Capture the cell that displays the provided text and extract its (X, Y) central coordinate. 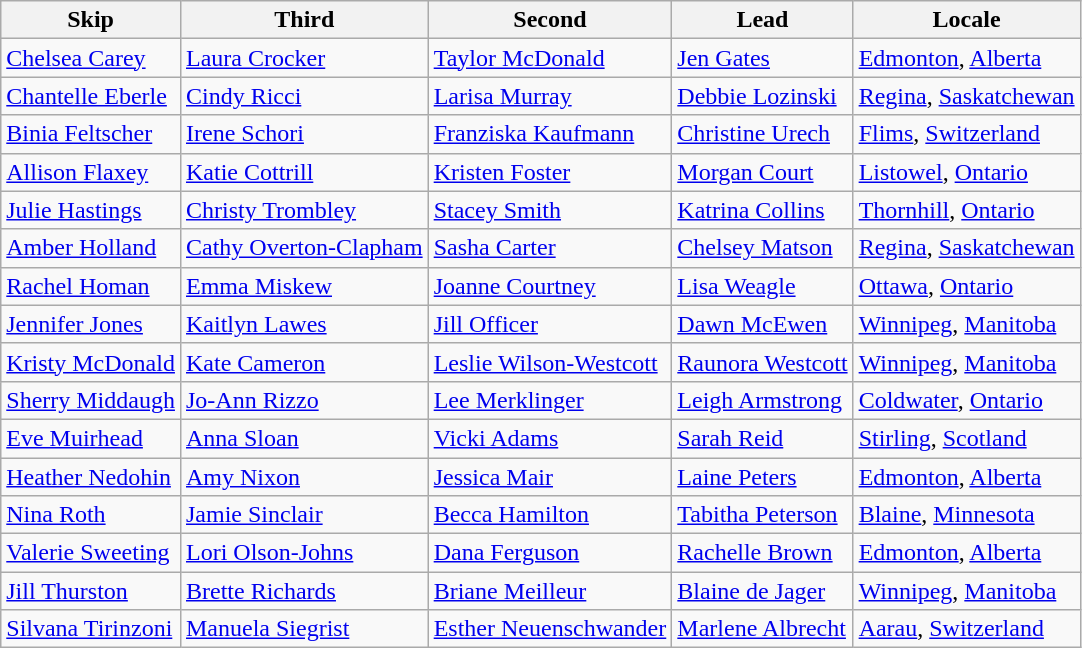
Locale (966, 20)
Kaitlyn Lawes (304, 324)
Eve Muirhead (91, 438)
Briane Meilleur (550, 591)
Lisa Weagle (762, 286)
Marlene Albrecht (762, 629)
Skip (91, 20)
Jen Gates (762, 58)
Sherry Middaugh (91, 400)
Irene Schori (304, 134)
Nina Roth (91, 515)
Thornhill, Ontario (966, 210)
Tabitha Peterson (762, 515)
Rachel Homan (91, 286)
Jennifer Jones (91, 324)
Becca Hamilton (550, 515)
Lee Merklinger (550, 400)
Chelsea Carey (91, 58)
Dana Ferguson (550, 553)
Sarah Reid (762, 438)
Christine Urech (762, 134)
Leigh Armstrong (762, 400)
Allison Flaxey (91, 172)
Valerie Sweeting (91, 553)
Amy Nixon (304, 477)
Blaine, Minnesota (966, 515)
Taylor McDonald (550, 58)
Chelsey Matson (762, 248)
Amber Holland (91, 248)
Lead (762, 20)
Silvana Tirinzoni (91, 629)
Stacey Smith (550, 210)
Ottawa, Ontario (966, 286)
Kristy McDonald (91, 362)
Kate Cameron (304, 362)
Manuela Siegrist (304, 629)
Third (304, 20)
Brette Richards (304, 591)
Kristen Foster (550, 172)
Aarau, Switzerland (966, 629)
Stirling, Scotland (966, 438)
Vicki Adams (550, 438)
Laura Crocker (304, 58)
Cathy Overton-Clapham (304, 248)
Second (550, 20)
Julie Hastings (91, 210)
Lori Olson-Johns (304, 553)
Laine Peters (762, 477)
Jessica Mair (550, 477)
Katie Cottrill (304, 172)
Coldwater, Ontario (966, 400)
Morgan Court (762, 172)
Emma Miskew (304, 286)
Katrina Collins (762, 210)
Raunora Westcott (762, 362)
Rachelle Brown (762, 553)
Jamie Sinclair (304, 515)
Flims, Switzerland (966, 134)
Esther Neuenschwander (550, 629)
Binia Feltscher (91, 134)
Joanne Courtney (550, 286)
Blaine de Jager (762, 591)
Larisa Murray (550, 96)
Heather Nedohin (91, 477)
Jill Officer (550, 324)
Sasha Carter (550, 248)
Jo-Ann Rizzo (304, 400)
Debbie Lozinski (762, 96)
Cindy Ricci (304, 96)
Listowel, Ontario (966, 172)
Franziska Kaufmann (550, 134)
Jill Thurston (91, 591)
Dawn McEwen (762, 324)
Christy Trombley (304, 210)
Chantelle Eberle (91, 96)
Leslie Wilson-Westcott (550, 362)
Anna Sloan (304, 438)
